Identify which cell holds the provided text, then report its [x, y] central coordinate. 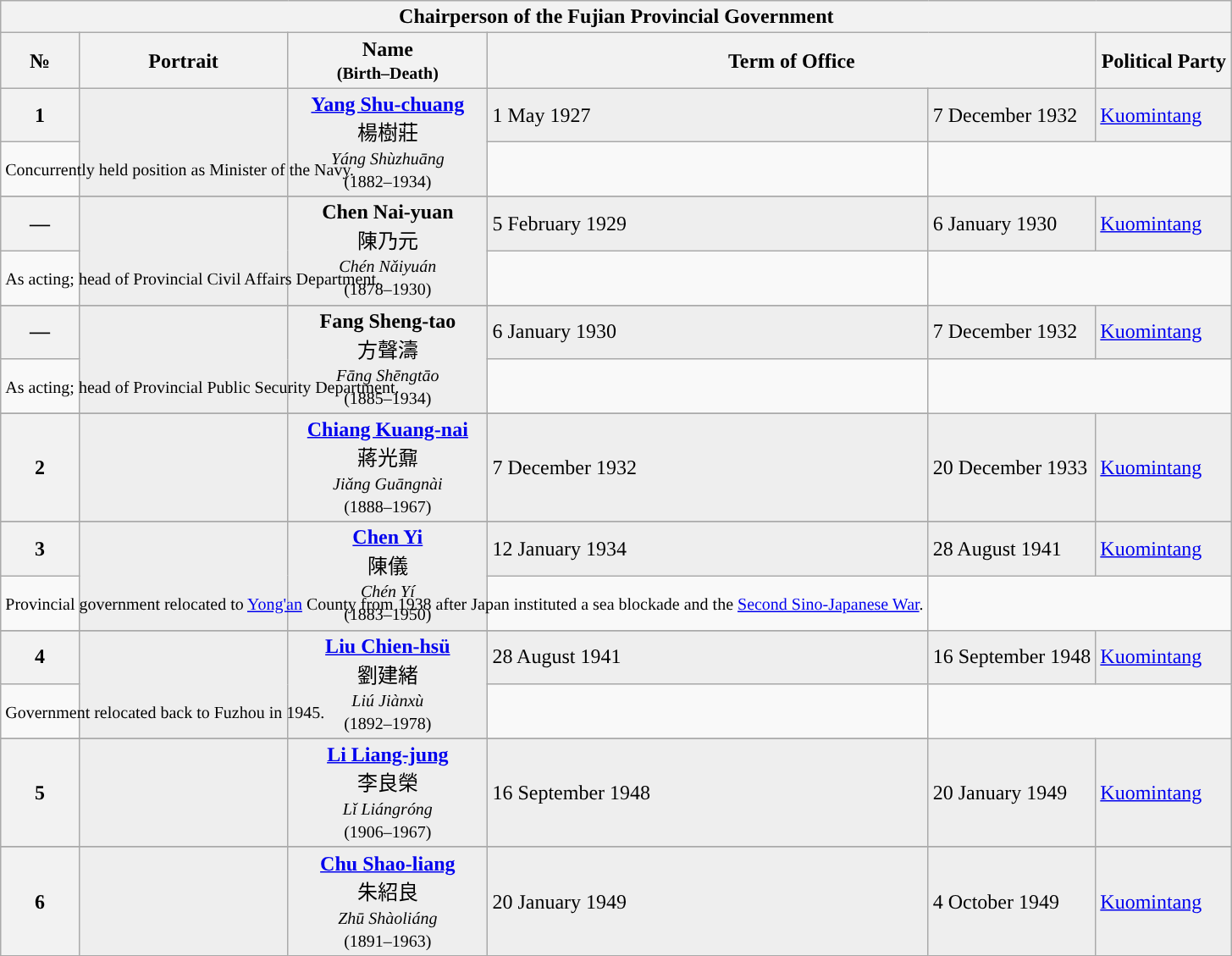
Chen Nai-yuan陳乃元Chén Nǎiyuán(1878–1930) [388, 251]
Li Liang-jung李良榮Lǐ Liángróng(1906–1967) [388, 793]
Liu Chien-hsü劉建緒Liú Jiànxù(1892–1978) [388, 684]
2 [41, 467]
Political Party [1163, 61]
20 December 1933 [1012, 467]
Provincial government relocated to Yong'an County from 1938 after Japan instituted a sea blockade and the Second Sino-Japanese War. [464, 603]
Chu Shao-liang朱紹良Zhū Shàoliáng(1891–1963) [388, 901]
Concurrently held position as Minister of the Navy. [464, 169]
1 May 1927 [708, 115]
As acting; head of Provincial Public Security Department. [464, 386]
6 [41, 901]
Chiang Kuang-nai蔣光鼐Jiǎng Guāngnài(1888–1967) [388, 467]
4 [41, 657]
Chen Yi陳儀Chén Yí(1883–1950) [388, 576]
Fang Sheng-tao方聲濤Fāng Shēngtāo(1885–1934) [388, 359]
Name(Birth–Death) [388, 61]
12 January 1934 [708, 549]
4 October 1949 [1012, 901]
5 February 1929 [708, 224]
Yang Shu-chuang楊樹莊Yáng Shùzhuāng(1882–1934) [388, 142]
Government relocated back to Fuzhou in 1945. [464, 711]
Chairperson of the Fujian Provincial Government [616, 17]
1 [41, 115]
5 [41, 793]
3 [41, 549]
Portrait [183, 61]
№ [41, 61]
Term of Office [792, 61]
As acting; head of Provincial Civil Affairs Department. [464, 278]
